Scan for the cell matching the given text and deliver its (X, Y) coordinate at center. 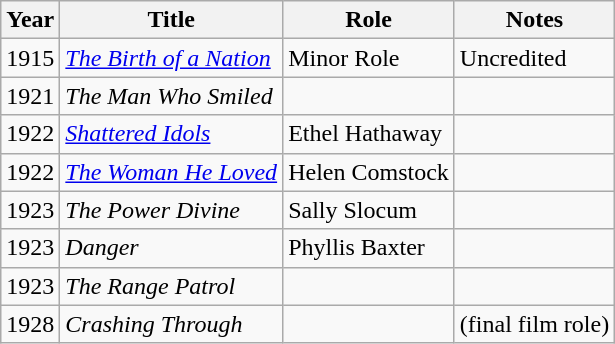
Notes (534, 20)
1915 (30, 58)
Title (172, 20)
The Range Patrol (172, 286)
1928 (30, 324)
Ethel Hathaway (369, 134)
Minor Role (369, 58)
Uncredited (534, 58)
The Woman He Loved (172, 172)
Helen Comstock (369, 172)
1921 (30, 96)
Danger (172, 248)
Year (30, 20)
Sally Slocum (369, 210)
Shattered Idols (172, 134)
Crashing Through (172, 324)
The Man Who Smiled (172, 96)
The Power Divine (172, 210)
Phyllis Baxter (369, 248)
(final film role) (534, 324)
The Birth of a Nation (172, 58)
Role (369, 20)
